Output the [X, Y] coordinate of the center of the cell containing the given text.  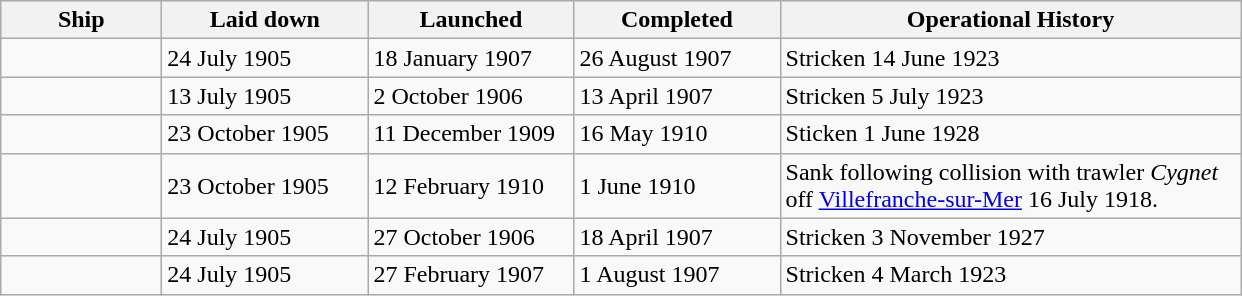
Stricken 3 November 1927 [1010, 237]
Ship [82, 20]
26 August 1907 [677, 58]
Completed [677, 20]
18 January 1907 [471, 58]
27 February 1907 [471, 275]
Sank following collision with trawler Cygnet off Villefranche-sur-Mer 16 July 1918. [1010, 186]
1 August 1907 [677, 275]
Sticken 1 June 1928 [1010, 134]
Operational History [1010, 20]
Stricken 5 July 1923 [1010, 96]
Launched [471, 20]
Stricken 14 June 1923 [1010, 58]
Laid down [265, 20]
13 April 1907 [677, 96]
18 April 1907 [677, 237]
13 July 1905 [265, 96]
Stricken 4 March 1923 [1010, 275]
12 February 1910 [471, 186]
16 May 1910 [677, 134]
2 October 1906 [471, 96]
27 October 1906 [471, 237]
1 June 1910 [677, 186]
11 December 1909 [471, 134]
